Scan for the cell matching the given text and deliver its (X, Y) coordinate at center. 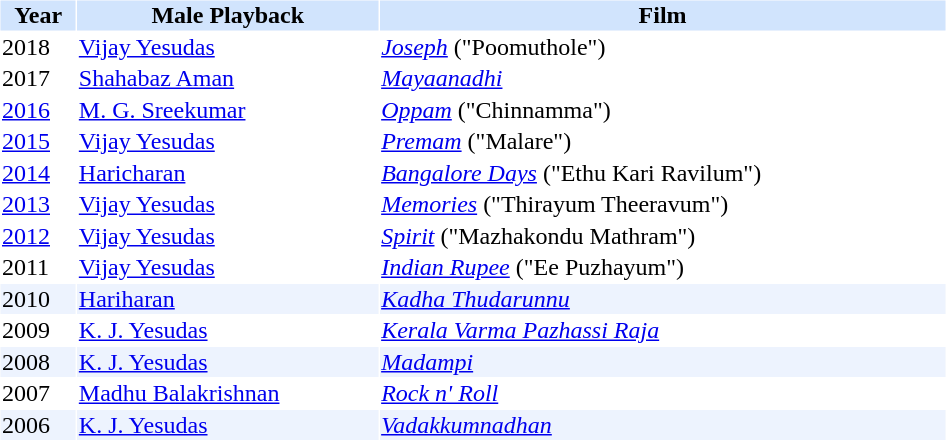
2007 (38, 393)
2017 (38, 79)
Rock n' Roll (663, 393)
Year (38, 15)
Vadakkumnadhan (663, 425)
2006 (38, 425)
Kadha Thudarunnu (663, 299)
2010 (38, 299)
2011 (38, 267)
2016 (38, 110)
Premam ("Malare") (663, 141)
Spirit ("Mazhakondu Mathram") (663, 236)
2009 (38, 331)
2008 (38, 362)
2018 (38, 47)
2013 (38, 205)
Mayaanadhi (663, 79)
Haricharan (228, 173)
M. G. Sreekumar (228, 110)
Indian Rupee ("Ee Puzhayum") (663, 267)
2012 (38, 236)
Joseph ("Poomuthole") (663, 47)
Shahabaz Aman (228, 79)
2014 (38, 173)
Memories ("Thirayum Theeravum") (663, 205)
Bangalore Days ("Ethu Kari Ravilum") (663, 173)
Madhu Balakrishnan (228, 393)
Hariharan (228, 299)
Film (663, 15)
Male Playback (228, 15)
Madampi (663, 362)
Oppam ("Chinnamma") (663, 110)
Kerala Varma Pazhassi Raja (663, 331)
2015 (38, 141)
